Scan for the cell matching the given text and deliver its (X, Y) coordinate at center. 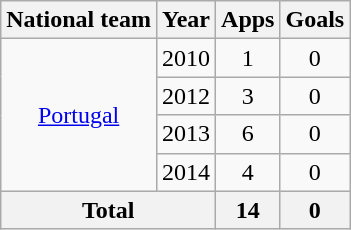
2014 (186, 172)
Portugal (79, 115)
4 (248, 172)
6 (248, 134)
2012 (186, 96)
Total (108, 210)
1 (248, 58)
National team (79, 20)
14 (248, 210)
Year (186, 20)
2010 (186, 58)
Apps (248, 20)
Goals (315, 20)
3 (248, 96)
2013 (186, 134)
